Locate the cell with the specified text and output its (x, y) center coordinate. 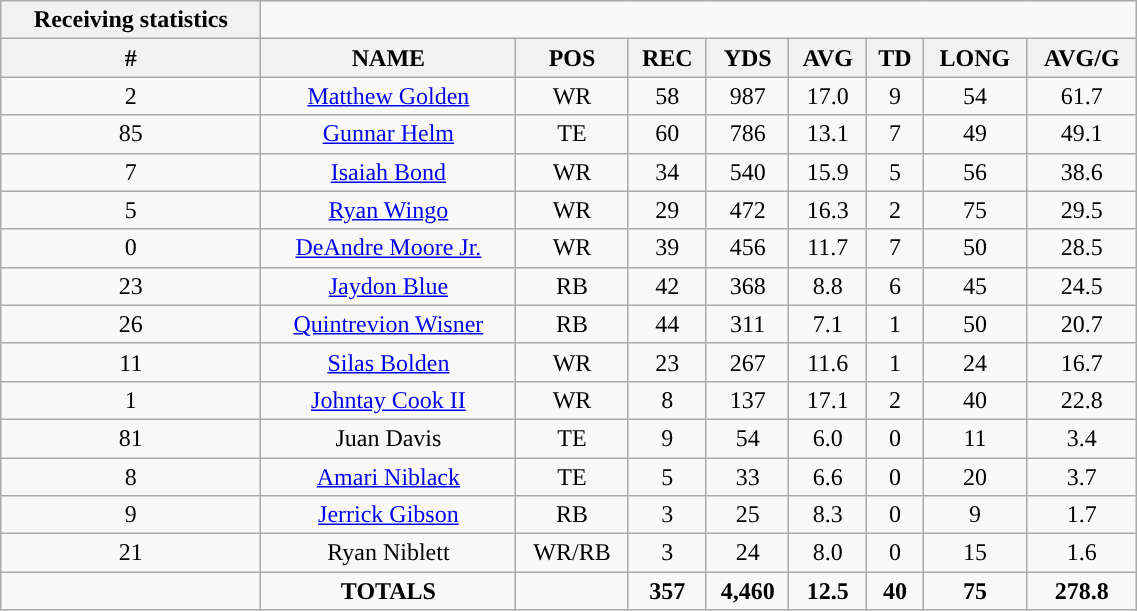
33 (748, 477)
3.7 (1082, 477)
21 (131, 553)
786 (748, 134)
Silas Bolden (388, 362)
LONG (975, 58)
Ryan Wingo (388, 210)
85 (131, 134)
6.6 (828, 477)
38.6 (1082, 172)
8.3 (828, 515)
Ryan Niblett (388, 553)
311 (748, 324)
60 (667, 134)
28.5 (1082, 248)
YDS (748, 58)
15 (975, 553)
AVG/G (1082, 58)
25 (748, 515)
Receiving statistics (131, 20)
Juan Davis (388, 438)
Quintrevion Wisner (388, 324)
6 (895, 286)
REC (667, 58)
540 (748, 172)
1.7 (1082, 515)
987 (748, 96)
20 (975, 477)
WR/RB (572, 553)
49 (975, 134)
267 (748, 362)
Johntay Cook II (388, 400)
20.7 (1082, 324)
81 (131, 438)
4,460 (748, 591)
368 (748, 286)
42 (667, 286)
8.0 (828, 553)
456 (748, 248)
22.8 (1082, 400)
58 (667, 96)
24.5 (1082, 286)
61.7 (1082, 96)
29 (667, 210)
45 (975, 286)
17.0 (828, 96)
Jerrick Gibson (388, 515)
472 (748, 210)
16.7 (1082, 362)
13.1 (828, 134)
16.3 (828, 210)
137 (748, 400)
NAME (388, 58)
Jaydon Blue (388, 286)
6.0 (828, 438)
Amari Niblack (388, 477)
11.7 (828, 248)
DeAndre Moore Jr. (388, 248)
34 (667, 172)
3.4 (1082, 438)
POS (572, 58)
278.8 (1082, 591)
Gunnar Helm (388, 134)
1.6 (1082, 553)
15.9 (828, 172)
8.8 (828, 286)
26 (131, 324)
7.1 (828, 324)
12.5 (828, 591)
29.5 (1082, 210)
AVG (828, 58)
39 (667, 248)
56 (975, 172)
11.6 (828, 362)
17.1 (828, 400)
357 (667, 591)
Isaiah Bond (388, 172)
# (131, 58)
49.1 (1082, 134)
Matthew Golden (388, 96)
TOTALS (388, 591)
TD (895, 58)
44 (667, 324)
